Return the [X, Y] coordinate for the center point of the cell that contains the specified text.  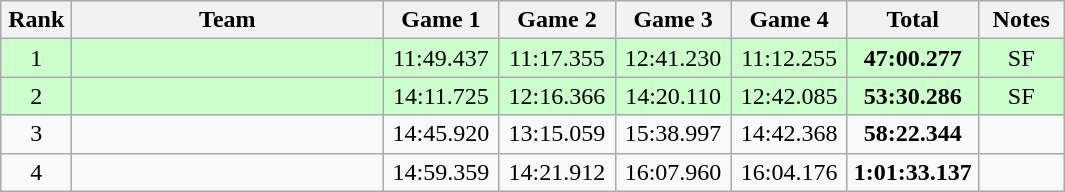
1 [36, 58]
2 [36, 96]
12:42.085 [789, 96]
14:42.368 [789, 134]
Game 2 [557, 20]
11:49.437 [441, 58]
14:21.912 [557, 172]
Total [912, 20]
1:01:33.137 [912, 172]
14:59.359 [441, 172]
3 [36, 134]
12:16.366 [557, 96]
53:30.286 [912, 96]
16:07.960 [673, 172]
Notes [1021, 20]
13:15.059 [557, 134]
4 [36, 172]
Team [228, 20]
47:00.277 [912, 58]
16:04.176 [789, 172]
Game 4 [789, 20]
Rank [36, 20]
14:11.725 [441, 96]
58:22.344 [912, 134]
12:41.230 [673, 58]
Game 1 [441, 20]
11:12.255 [789, 58]
15:38.997 [673, 134]
11:17.355 [557, 58]
14:20.110 [673, 96]
14:45.920 [441, 134]
Game 3 [673, 20]
